Search for the cell housing the specified text and yield its [X, Y] center coordinate. 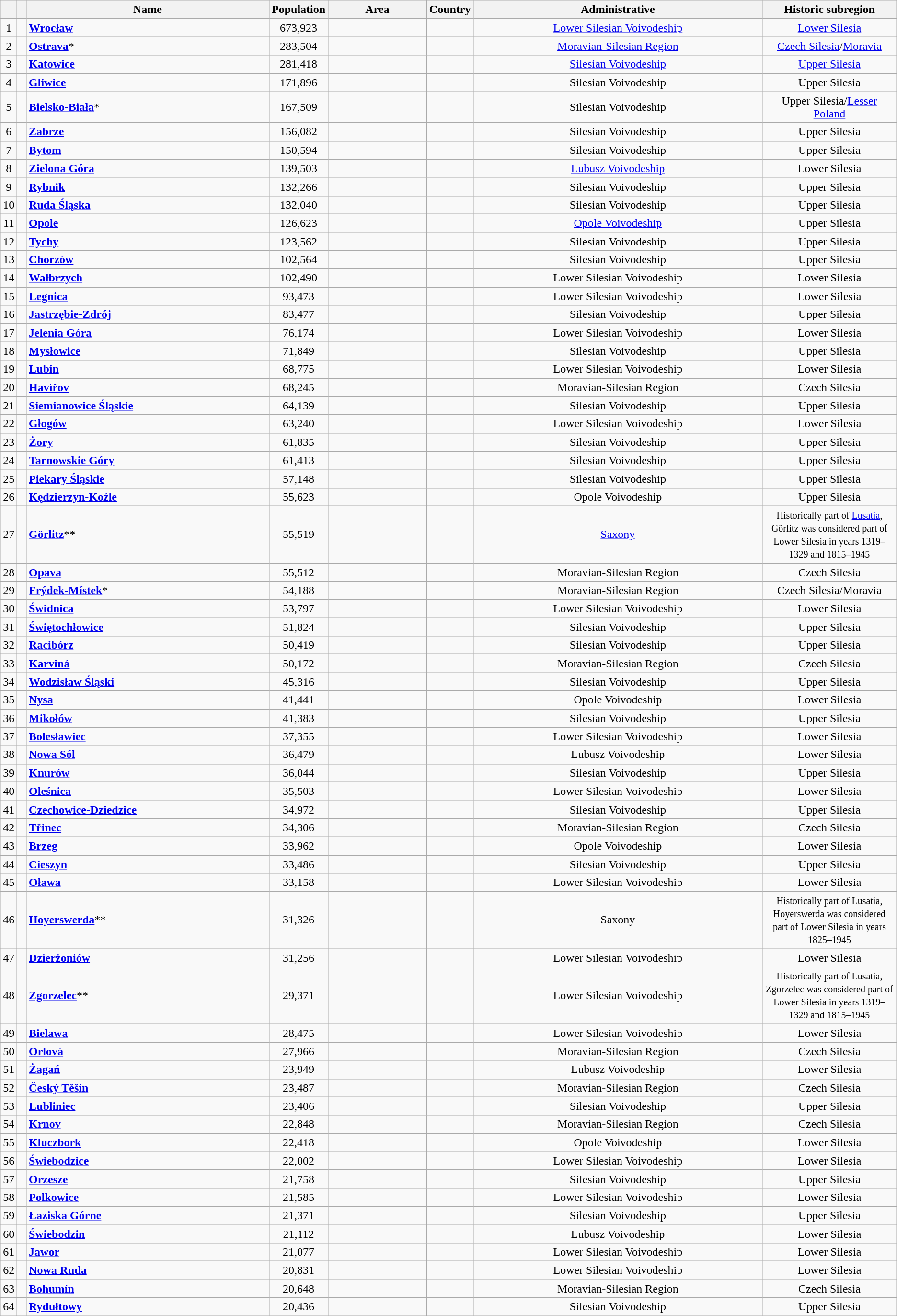
28,475 [298, 1033]
281,418 [298, 64]
22,418 [298, 1142]
21 [9, 406]
Cieszyn [148, 864]
Legnica [148, 296]
20,831 [298, 1270]
102,490 [298, 278]
Wrocław [148, 28]
7 [9, 150]
Ruda Śląska [148, 205]
Hoyerswerda** [148, 920]
56 [9, 1161]
37 [9, 736]
Lubliniec [148, 1106]
132,266 [298, 186]
Krnov [148, 1124]
61,835 [298, 442]
Wodzisław Śląski [148, 682]
Knurów [148, 773]
26 [9, 497]
31 [9, 627]
Siemianowice Śląskie [148, 406]
123,562 [298, 241]
5 [9, 107]
Karviná [148, 664]
21,585 [298, 1197]
Ostrava* [148, 46]
Frýdek-Místek* [148, 591]
68,775 [298, 369]
33,158 [298, 883]
Nowa Ruda [148, 1270]
Country [450, 10]
Świętochłowice [148, 627]
16 [9, 314]
27 [9, 534]
33,486 [298, 864]
Świebodzice [148, 1161]
27,966 [298, 1051]
15 [9, 296]
20,436 [298, 1307]
11 [9, 223]
48 [9, 995]
9 [9, 186]
23,949 [298, 1070]
Świebodzin [148, 1234]
Bytom [148, 150]
44 [9, 864]
93,473 [298, 296]
64,139 [298, 406]
283,504 [298, 46]
76,174 [298, 333]
Rydułtowy [148, 1307]
24 [9, 460]
64 [9, 1307]
150,594 [298, 150]
23 [9, 442]
Jastrzębie-Zdrój [148, 314]
Bielawa [148, 1033]
Łaziska Górne [148, 1215]
37,355 [298, 736]
51,824 [298, 627]
Brzeg [148, 846]
Zielona Góra [148, 168]
45,316 [298, 682]
Świdnica [148, 609]
62 [9, 1270]
61 [9, 1252]
Głogów [148, 424]
51 [9, 1070]
Mikołów [148, 718]
60 [9, 1234]
23,487 [298, 1088]
Nysa [148, 700]
Upper Silesia/Lesser Poland [830, 107]
36 [9, 718]
61,413 [298, 460]
36,044 [298, 773]
139,503 [298, 168]
4 [9, 82]
20 [9, 387]
18 [9, 351]
42 [9, 827]
Tarnowskie Góry [148, 460]
31,326 [298, 920]
Mysłowice [148, 351]
29,371 [298, 995]
8 [9, 168]
55 [9, 1142]
Gliwice [148, 82]
Name [148, 10]
Population [298, 10]
Żagań [148, 1070]
Zabrze [148, 132]
55,512 [298, 572]
45 [9, 883]
35,503 [298, 791]
58 [9, 1197]
Administrative [618, 10]
1 [9, 28]
63,240 [298, 424]
Czechowice-Dziedzice [148, 809]
33 [9, 664]
Katowice [148, 64]
Historic subregion [830, 10]
Historically part of Lusatia, Zgorzelec was considered part of Lower Silesia in years 1319–1329 and 1815–1945 [830, 995]
32 [9, 645]
Wałbrzych [148, 278]
50,172 [298, 664]
59 [9, 1215]
46 [9, 920]
22,848 [298, 1124]
31,256 [298, 958]
33,962 [298, 846]
21,077 [298, 1252]
63 [9, 1289]
22,002 [298, 1161]
Jawor [148, 1252]
30 [9, 609]
54 [9, 1124]
21,112 [298, 1234]
40 [9, 791]
Polkowice [148, 1197]
57,148 [298, 478]
21,758 [298, 1179]
83,477 [298, 314]
Opole [148, 223]
Bolesławiec [148, 736]
102,564 [298, 260]
Rybnik [148, 186]
23,406 [298, 1106]
13 [9, 260]
12 [9, 241]
25 [9, 478]
Tychy [148, 241]
Třinec [148, 827]
43 [9, 846]
Oleśnica [148, 791]
28 [9, 572]
Orlová [148, 1051]
Nowa Sól [148, 755]
19 [9, 369]
22 [9, 424]
Kluczbork [148, 1142]
68,245 [298, 387]
Orzesze [148, 1179]
20,648 [298, 1289]
167,509 [298, 107]
132,040 [298, 205]
17 [9, 333]
Bohumín [148, 1289]
Historically part of Lusatia, Görlitz was considered part of Lower Silesia in years 1319–1329 and 1815–1945 [830, 534]
3 [9, 64]
21,371 [298, 1215]
41 [9, 809]
Żory [148, 442]
6 [9, 132]
2 [9, 46]
52 [9, 1088]
53 [9, 1106]
50 [9, 1051]
55,519 [298, 534]
14 [9, 278]
Görlitz** [148, 534]
35 [9, 700]
126,623 [298, 223]
41,383 [298, 718]
Piekary Śląskie [148, 478]
171,896 [298, 82]
50,419 [298, 645]
Zgorzelec** [148, 995]
55,623 [298, 497]
Chorzów [148, 260]
10 [9, 205]
54,188 [298, 591]
Bielsko-Biała* [148, 107]
49 [9, 1033]
156,082 [298, 132]
Kędzierzyn-Koźle [148, 497]
Racibórz [148, 645]
Dzierżoniów [148, 958]
Opava [148, 572]
38 [9, 755]
673,923 [298, 28]
Lubin [148, 369]
29 [9, 591]
34,972 [298, 809]
34 [9, 682]
57 [9, 1179]
Havířov [148, 387]
Oława [148, 883]
Historically part of Lusatia, Hoyerswerda was considered part of Lower Silesia in years 1825–1945 [830, 920]
53,797 [298, 609]
36,479 [298, 755]
Jelenia Góra [148, 333]
Český Těšín [148, 1088]
34,306 [298, 827]
41,441 [298, 700]
39 [9, 773]
47 [9, 958]
71,849 [298, 351]
Area [378, 10]
